Search for the cell housing the specified text and yield its [X, Y] center coordinate. 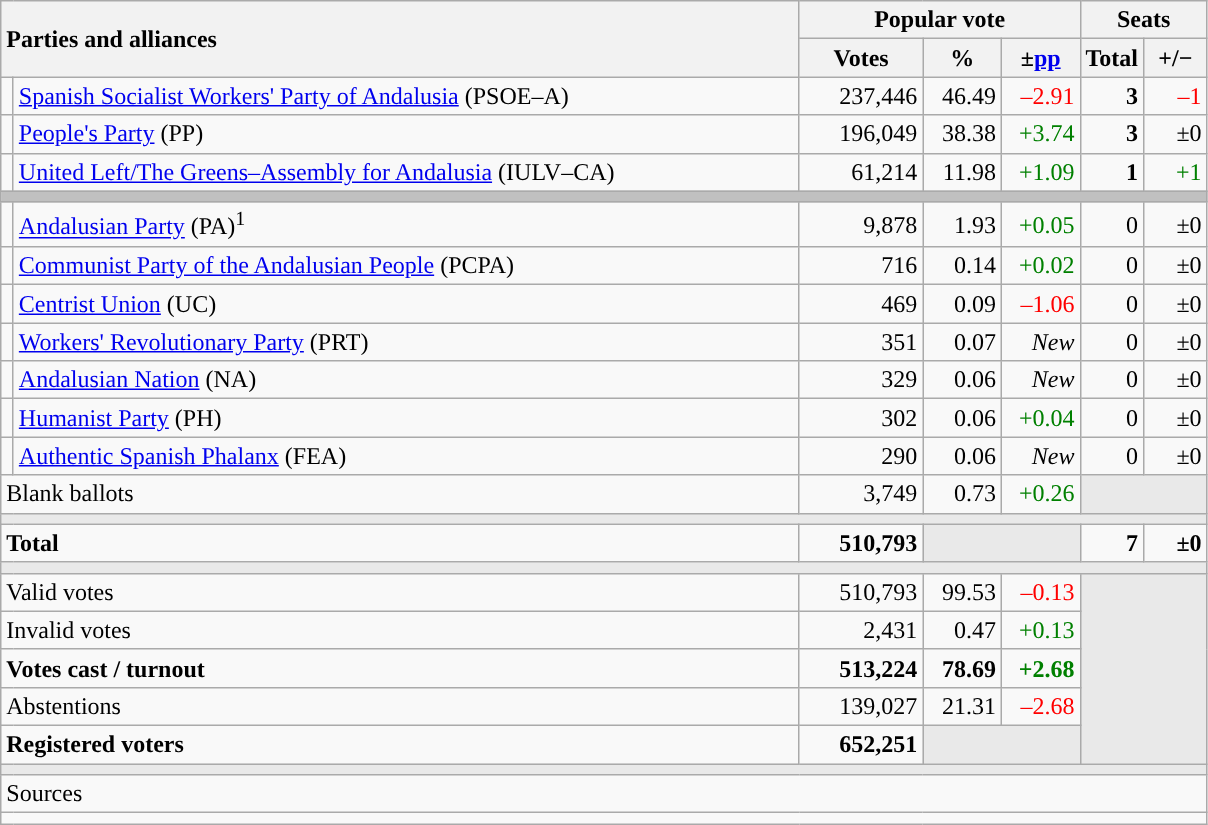
Spanish Socialist Workers' Party of Andalusia (PSOE–A) [406, 96]
61,214 [861, 172]
0.47 [962, 630]
9,878 [861, 224]
Invalid votes [400, 630]
38.38 [962, 134]
Andalusian Party (PA)1 [406, 224]
Votes [861, 58]
+1.09 [1040, 172]
1.93 [962, 224]
–0.13 [1040, 592]
Authentic Spanish Phalanx (FEA) [406, 456]
11.98 [962, 172]
351 [861, 342]
2,431 [861, 630]
Valid votes [400, 592]
People's Party (PP) [406, 134]
0.09 [962, 304]
716 [861, 266]
–2.68 [1040, 706]
Registered voters [400, 745]
0.73 [962, 494]
+0.13 [1040, 630]
7 [1112, 543]
290 [861, 456]
+3.74 [1040, 134]
–2.91 [1040, 96]
Abstentions [400, 706]
Centrist Union (UC) [406, 304]
513,224 [861, 668]
469 [861, 304]
0.14 [962, 266]
652,251 [861, 745]
Blank ballots [400, 494]
Sources [604, 794]
21.31 [962, 706]
±pp [1040, 58]
196,049 [861, 134]
78.69 [962, 668]
United Left/The Greens–Assembly for Andalusia (IULV–CA) [406, 172]
329 [861, 380]
+0.04 [1040, 418]
+0.02 [1040, 266]
3,749 [861, 494]
1 [1112, 172]
Popular vote [940, 20]
302 [861, 418]
Votes cast / turnout [400, 668]
46.49 [962, 96]
237,446 [861, 96]
Seats [1144, 20]
Communist Party of the Andalusian People (PCPA) [406, 266]
+0.05 [1040, 224]
+1 [1176, 172]
–1 [1176, 96]
Parties and alliances [400, 39]
139,027 [861, 706]
+0.26 [1040, 494]
% [962, 58]
+2.68 [1040, 668]
Humanist Party (PH) [406, 418]
Workers' Revolutionary Party (PRT) [406, 342]
Andalusian Nation (NA) [406, 380]
–1.06 [1040, 304]
+/− [1176, 58]
0.07 [962, 342]
99.53 [962, 592]
